Extract the (x, y) coordinate from the center of the cell holding the provided text.  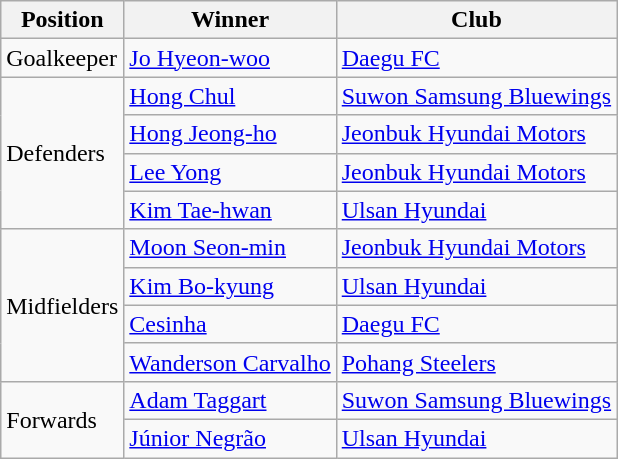
Júnior Negrão (230, 438)
Position (62, 20)
Cesinha (230, 324)
Wanderson Carvalho (230, 362)
Defenders (62, 153)
Jo Hyeon-woo (230, 58)
Pohang Steelers (476, 362)
Hong Chul (230, 96)
Club (476, 20)
Kim Bo-kyung (230, 286)
Lee Yong (230, 172)
Goalkeeper (62, 58)
Adam Taggart (230, 400)
Midfielders (62, 305)
Winner (230, 20)
Forwards (62, 419)
Kim Tae-hwan (230, 210)
Moon Seon-min (230, 248)
Hong Jeong-ho (230, 134)
